Output the (X, Y) coordinate of the center of the cell containing the given text.  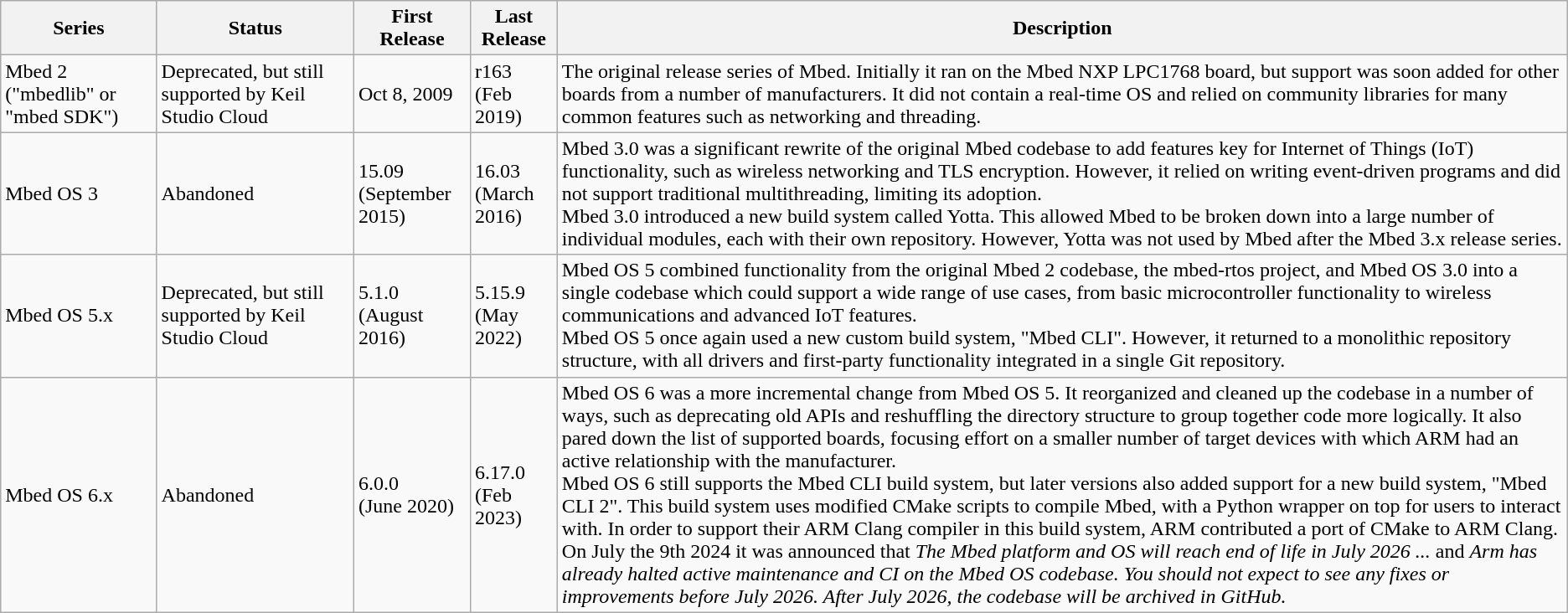
Description (1062, 28)
15.09(September 2015) (412, 193)
Series (79, 28)
First Release (412, 28)
5.15.9(May 2022) (513, 316)
r163(Feb 2019) (513, 94)
Status (255, 28)
Mbed OS 5.x (79, 316)
Mbed 2 ("mbedlib" or "mbed SDK") (79, 94)
16.03(March 2016) (513, 193)
5.1.0(August 2016) (412, 316)
6.0.0(June 2020) (412, 494)
Mbed OS 6.x (79, 494)
6.17.0(Feb 2023) (513, 494)
Mbed OS 3 (79, 193)
Oct 8, 2009 (412, 94)
Last Release (513, 28)
